Output the (X, Y) coordinate of the center of the cell containing the given text.  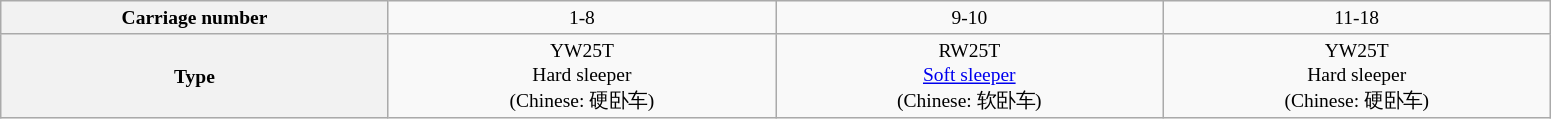
RW25TSoft sleeper(Chinese: 软卧车) (970, 76)
Type (194, 76)
11-18 (1356, 18)
9-10 (970, 18)
1-8 (582, 18)
Carriage number (194, 18)
